From the cell containing the given text, extract its center point as (x, y) coordinate. 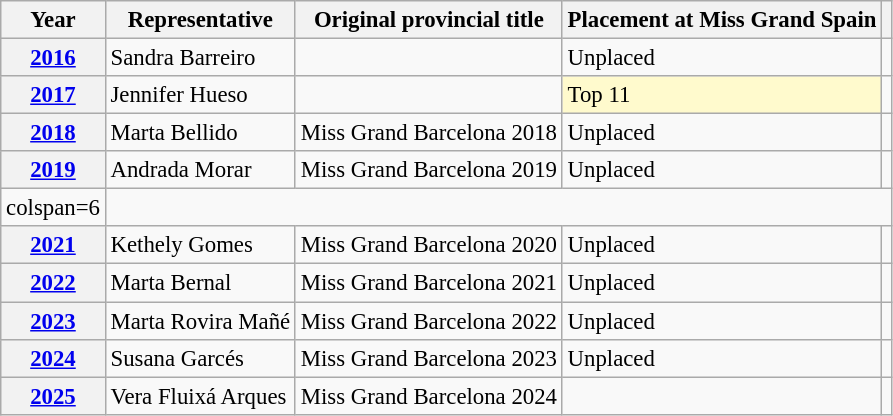
Marta Rovira Mañé (200, 321)
Sandra Barreiro (200, 58)
Vera Fluixá Arques (200, 396)
Miss Grand Barcelona 2019 (428, 170)
2021 (53, 245)
Marta Bellido (200, 133)
Susana Garcés (200, 358)
2019 (53, 170)
Year (53, 20)
Original provincial title (428, 20)
Placement at Miss Grand Spain (722, 20)
colspan=6 (53, 208)
2024 (53, 358)
Kethely Gomes (200, 245)
Miss Grand Barcelona 2021 (428, 283)
Miss Grand Barcelona 2023 (428, 358)
2017 (53, 95)
2018 (53, 133)
2025 (53, 396)
Miss Grand Barcelona 2022 (428, 321)
Miss Grand Barcelona 2018 (428, 133)
Jennifer Hueso (200, 95)
Miss Grand Barcelona 2024 (428, 396)
Top 11 (722, 95)
Representative (200, 20)
Marta Bernal (200, 283)
Andrada Morar (200, 170)
2023 (53, 321)
2016 (53, 58)
Miss Grand Barcelona 2020 (428, 245)
2022 (53, 283)
